Output the [x, y] coordinate of the center of the cell containing the given text.  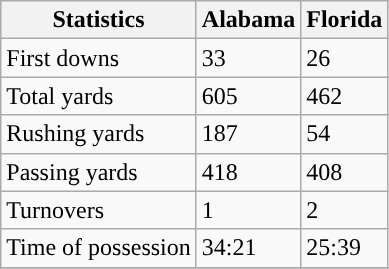
54 [344, 134]
Alabama [248, 20]
1 [248, 210]
Florida [344, 20]
26 [344, 58]
605 [248, 96]
418 [248, 172]
408 [344, 172]
34:21 [248, 248]
25:39 [344, 248]
Time of possession [99, 248]
First downs [99, 58]
187 [248, 134]
Passing yards [99, 172]
33 [248, 58]
Statistics [99, 20]
Turnovers [99, 210]
462 [344, 96]
2 [344, 210]
Total yards [99, 96]
Rushing yards [99, 134]
